Pinpoint the cell where the given text exists, returning its [x, y] midpoint coordinate. 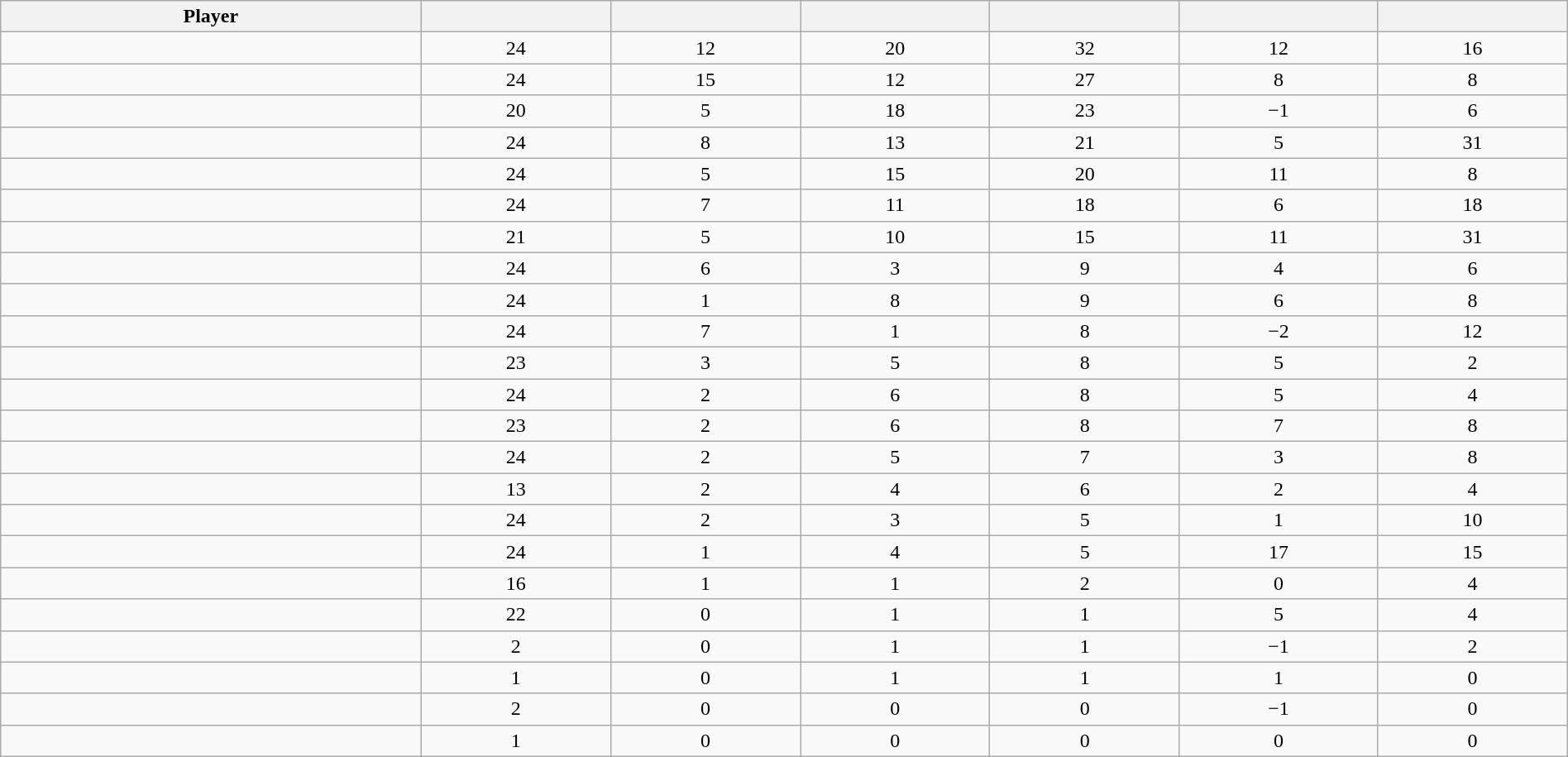
27 [1085, 79]
Player [211, 17]
−2 [1279, 331]
17 [1279, 552]
22 [516, 615]
32 [1085, 48]
